Determine the (X, Y) coordinate at the center of the cell enclosing the given text.  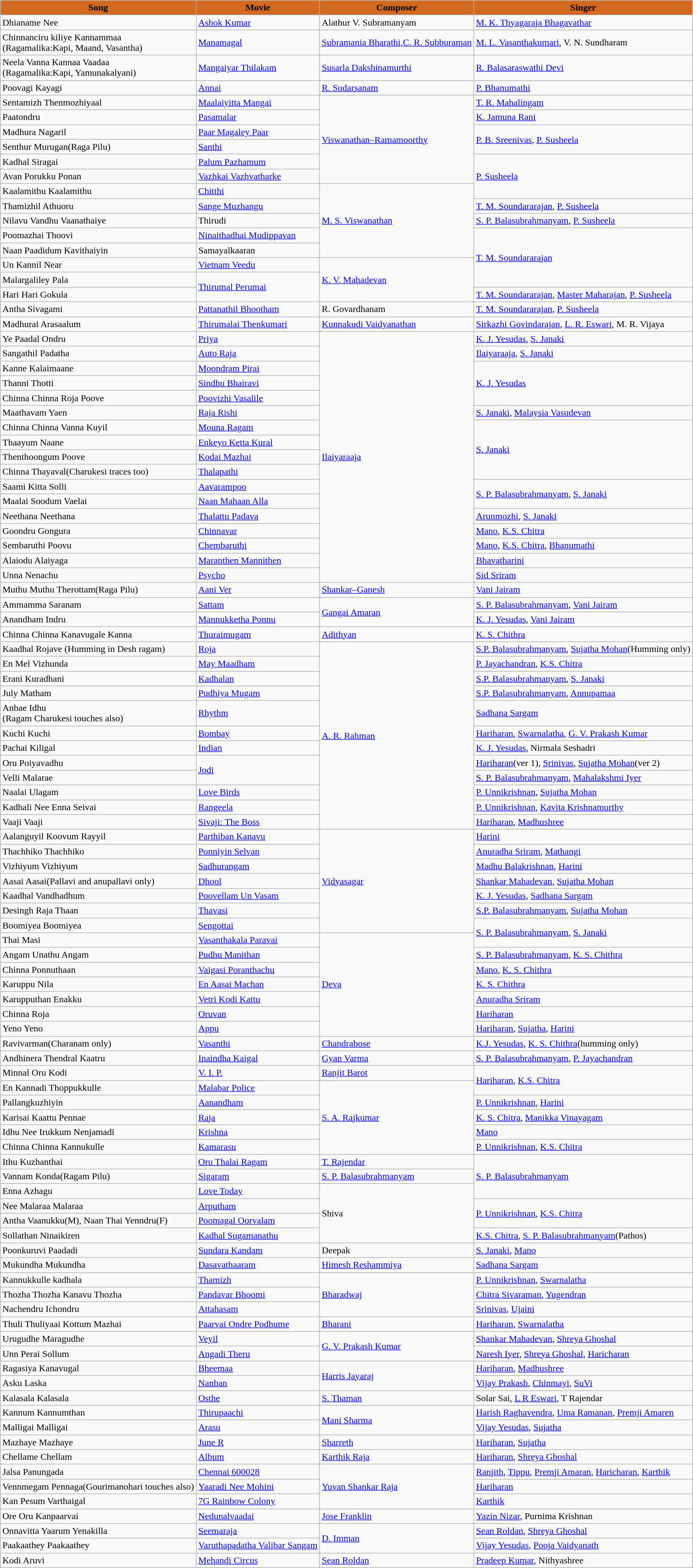
Kadhal Sugamanathu (258, 1235)
Vetri Kodi Kattu (258, 999)
Pandavar Bhoomi (258, 1294)
Aavarampoo (258, 487)
Ilaiyaraaja, S. Janaki (583, 353)
Harris Jayaraj (397, 1376)
Sean Roldan (397, 1560)
Osthe (258, 1398)
K. J. Yesudas, Sadhana Sargam (583, 896)
Bhavatharini (583, 560)
Kunnakudi Vaidyanathan (397, 324)
Arunmozhi, S. Janaki (583, 516)
Gangai Amaran (397, 612)
Karuppu Nila (99, 984)
Himesh Reshammiya (397, 1265)
Paakaathey Paakaathey (99, 1545)
Varuthapadatha Valibar Sangam (258, 1545)
Sange Muzhangu (258, 206)
Pudhu Manithan (258, 955)
Pasamalar (258, 117)
Urugudhe Maragudhe (99, 1339)
Kannum Kannumthan (99, 1413)
Jose Franklin (397, 1516)
Vasanthi (258, 1043)
Vaaji Vaaji (99, 822)
Ore Oru Kanpaarvai (99, 1516)
Nedunalvaadai (258, 1516)
Arasu (258, 1428)
Yuvan Shankar Raja (397, 1487)
Poomazhai Thoovi (99, 236)
Ponniyin Selvan (258, 851)
S.P. Balasubrahmanyam, S. Janaki (583, 679)
Raja Rishi (258, 412)
M. K. Thyagaraja Bhagavathar (583, 23)
P. B. Sreenivas, P. Susheela (583, 139)
Yaaradi Nee Mohini (258, 1487)
Thenthoongum Poove (99, 457)
K. V. Mahadevan (397, 280)
Veyil (258, 1339)
Vennmegam Pennaga(Gourimanohari touches also) (99, 1487)
Sollathan Ninaikiren (99, 1235)
Pallangkuzhiyin (99, 1102)
Moondram Pirai (258, 368)
Muthu Muthu Therottam(Raga Pilu) (99, 590)
Sean Roldan, Shreya Ghoshal (583, 1531)
Shankar Mahadevan, Sujatha Mohan (583, 881)
Anbae Idhu(Ragam Charukesi touches also) (99, 713)
Antha Sivagami (99, 309)
Avan Porukku Ponan (99, 176)
Vijay Yesudas, Pooja Vaidyanath (583, 1545)
Idhu Nee Irukkum Nenjamadi (99, 1132)
Dhianame Nee (99, 23)
Malargaliley Pala (99, 280)
Adithyan (397, 634)
Madhu Balakrishnan, Harini (583, 866)
Mano, K.S. Chitra, Bhanumathi (583, 546)
Nilavu Vandhu Vaanathaiye (99, 221)
Hariharan, Swarnalatha (583, 1324)
Mano, K.S. Chitra (583, 531)
Poovagi Kayagi (99, 88)
June R (258, 1442)
Thirupaachi (258, 1413)
Malligai Malligai (99, 1428)
K. J. Yesudas (583, 383)
Chennai 600028 (258, 1472)
Vasanthakala Paravai (258, 940)
Sentamizh Thenmozhiyaal (99, 102)
Sivaji: The Boss (258, 822)
Paatondru (99, 117)
K. Jamuna Rani (583, 117)
Gyan Varma (397, 1058)
Chitra Sivaraman, Yugendran (583, 1294)
Malabar Police (258, 1088)
S. P. Balasubrahmanyam, P. Jayachandran (583, 1058)
Kadhalan (258, 679)
Poonkuruvi Paadadi (99, 1250)
Chinna Chinna Vanna Kuyil (99, 427)
7G Rainbow Colony (258, 1501)
Ragasiya Kanavugal (99, 1368)
Alathur V. Subramanyam (397, 23)
Kaadhal Vandhadhum (99, 896)
Priya (258, 339)
Mani Sharma (397, 1420)
Movie (258, 8)
T. Rajendar (397, 1161)
Bheemaa (258, 1368)
Anandham Indru (99, 619)
Oru Thalai Ragam (258, 1161)
Unn Perai Sollum (99, 1353)
T. M. Soundararajan (583, 258)
Erani Kuradhani (99, 679)
Psycho (258, 575)
Thanni Thotti (99, 383)
S. Janaki (583, 449)
Album (258, 1457)
Chellame Chellam (99, 1457)
K. S. Chitra, Manikka Vinayagam (583, 1117)
Santhi (258, 147)
Kalasala Kalasala (99, 1398)
Naan Paadidum Kavithaiyin (99, 250)
Angadi Theru (258, 1353)
Madhurai Arasaalum (99, 324)
Sangathil Padatha (99, 353)
Mangaiyar Thilakam (258, 68)
P. Unnikrishnan, Kavita Krishnamurthy (583, 807)
Nachendru Ichondru (99, 1309)
Naalai Ulagam (99, 792)
Oru Poiyavadhu (99, 763)
P. Jayachandran, K.S. Chitra (583, 664)
Sharreth (397, 1442)
S. Janaki, Mano (583, 1250)
Mazhaye Mazhaye (99, 1442)
K. J. Yesudas, Nirmala Seshadri (583, 748)
Vijay Prakash, Chinmayi, SuVi (583, 1383)
Dasavathaaram (258, 1265)
P. Unnikrishnan, Sujatha Mohan (583, 792)
K.J. Yesudas, K. S. Chithra(humming only) (583, 1043)
Sembaruthi Poovu (99, 546)
Palum Pazhamum (258, 161)
Thaayum Naane (99, 442)
Thai Masi (99, 940)
Chinna Ponnuthaan (99, 970)
Onnavitta Yaarum Yenakilla (99, 1531)
Deepak (397, 1250)
P. Bhanumathi (583, 88)
Kodi Aruvi (99, 1560)
K. J. Yesudas, S. Janaki (583, 339)
S.P. Balasubrahmanyam, Sujatha Mohan(Humming only) (583, 649)
Indian (258, 748)
Maathavam Yaen (99, 412)
Chembaruthi (258, 546)
Sigaram (258, 1176)
Asku Laska (99, 1383)
Srinivas, Ujaini (583, 1309)
Roja (258, 649)
Yazin Nizar, Purnima Krishnan (583, 1516)
Karisai Kaattu Pennae (99, 1117)
Thamizh (258, 1280)
M. S. Viswanathan (397, 220)
Kadhal Siragai (99, 161)
Chinna Thayaval(Charukesi traces too) (99, 472)
En Mel Vizhunda (99, 664)
Rangeela (258, 807)
Chinna Chinna Roja Poove (99, 398)
Bombay (258, 733)
Paar Magaley Paar (258, 132)
Vijay Yesudas, Sujatha (583, 1428)
Sirkazhi Govindarajan, L. R. Eswari, M. R. Vijaya (583, 324)
Paarvai Ondre Podhume (258, 1324)
Hariharan, K.S. Chitra (583, 1080)
Sundara Kandam (258, 1250)
Chinna Chinna Kanavugale Kanna (99, 634)
Hariharan, Swarnalatha, G. V. Prakash Kumar (583, 733)
Unna Nenachu (99, 575)
En Aasai Machan (258, 984)
R. Govardhanam (397, 309)
P. Susheela (583, 176)
Jalsa Panungada (99, 1472)
P. Unnikrishnan, Harini (583, 1102)
A. R. Rahman (397, 735)
Neela Vanna Kannaa Vaadaa(Ragamalika:Kapi, Yamunakalyani) (99, 68)
Harish Raghavendra, Uma Ramanan, Premji Amaren (583, 1413)
Poovellam Un Vasam (258, 896)
Enkeyo Ketta Kural (258, 442)
Maalai Soodum Vaelai (99, 501)
S. Thaman (397, 1398)
Maranthen Mannithen (258, 560)
Mannukketha Ponnu (258, 619)
Vannam Konda(Ragam Pilu) (99, 1176)
Aasai Aasai(Pallavi and anupallavi only) (99, 881)
Thirumal Perumai (258, 287)
Mouna Ragam (258, 427)
Ranjit Barot (397, 1073)
Velli Malarae (99, 778)
Thirumalai Thenkumari (258, 324)
Chinnavar (258, 531)
Composer (397, 8)
Poomagal Oorvalam (258, 1221)
Ammamma Saranam (99, 605)
Mano, K. S. Chithra (583, 970)
Deva (397, 984)
Chitthi (258, 191)
Hariharan, Sujatha (583, 1442)
Vazhkai Vazhvatharke (258, 176)
Arputham (258, 1206)
Parthiban Kanavu (258, 837)
S.P. Balasubrahmanyam, Annupamaa (583, 693)
K. J. Yesudas, Vani Jairam (583, 619)
Antha Vaanukku(M), Naan Thai Yenndru(F) (99, 1221)
Maalaiyitta Mangai (258, 102)
Solar Sai, L R Eswari, T Rajendar (583, 1398)
Neethana Neethana (99, 516)
Anuradha Sriram (583, 999)
Ilaiyaraaja (397, 457)
Senthur Murugan(Raga Pilu) (99, 147)
Kannukkulle kadhala (99, 1280)
Kaadhal Rojave (Humming in Desh ragam) (99, 649)
Viswanathan–Ramamoorthy (397, 139)
Song (99, 8)
K.S. Chitra, S. P. Balasubrahmanyam(Pathos) (583, 1235)
Susarla Dakshinamurthi (397, 68)
Ranjith, Tippu, Premji Amaran, Haricharan, Karthik (583, 1472)
Minnal Oru Kodi (99, 1073)
Hariharan, Shreya Ghoshal (583, 1457)
Shankar–Ganesh (397, 590)
Sindhu Bhairavi (258, 383)
G. V. Prakash Kumar (397, 1346)
Manamagal (258, 43)
Kanne Kalaimaane (99, 368)
Naresh Iyer, Shreya Ghoshal, Haricharan (583, 1353)
Thalapathi (258, 472)
Thuraimugam (258, 634)
Shiva (397, 1213)
Boomiyea Boomiyea (99, 925)
Karthik Raja (397, 1457)
Mehandi Circus (258, 1560)
S. A. Rajkumar (397, 1117)
Shankar Mahadevan, Shreya Ghoshal (583, 1339)
Kadhali Nee Enna Seivai (99, 807)
V. I. P. (258, 1073)
S.P. Balasubrahmanyam, Sujatha Mohan (583, 910)
Un Kannil Near (99, 265)
S. P. Balasubrahmanyam, K. S. Chithra (583, 955)
Kodai Mazhai (258, 457)
Ashok Kumar (258, 23)
R. Balasaraswathi Devi (583, 68)
Vizhiyum Vizhiyum (99, 866)
Pattanathil Bhootham (258, 309)
Mano (583, 1132)
Hariharan(ver 1), Srinivas, Sujatha Mohan(ver 2) (583, 763)
Alaiodu Alaiyaga (99, 560)
Anuradha Sriram, Mathangi (583, 851)
Sengottai (258, 925)
Bharadwaj (397, 1294)
T. R. Mahalingam (583, 102)
R. Sudarsanam (397, 88)
Desingh Raja Thaan (99, 910)
Thachhiko Thachhiko (99, 851)
T. M. Soundararajan, Master Maharajan, P. Susheela (583, 295)
Sid Sriram (583, 575)
Subramania Bharathi,C. R. Subburaman (397, 43)
Kaalamithu Kaalamithu (99, 191)
Karthik (583, 1501)
Angam Unathu Angam (99, 955)
S. P. Balasubrahmanyam, P. Susheela (583, 221)
P. Unnikrishnan, Swarnalatha (583, 1280)
Krishna (258, 1132)
Andhinera Thendral Kaatru (99, 1058)
Mukundha Mukundha (99, 1265)
Nee Malaraa Malaraa (99, 1206)
Vidyasagar (397, 881)
Vietnam Veedu (258, 265)
Chinnanciru kiliye Kannammaa(Ragamalika:Kapi, Maand, Vasantha) (99, 43)
Pachai Kiligal (99, 748)
Ninaithadhai Mudippavan (258, 236)
Chandrabose (397, 1043)
Ithu Kuzhanthai (99, 1161)
Inaindha Kaigal (258, 1058)
Bharani (397, 1324)
Thirudi (258, 221)
Rhythm (258, 713)
Harini (583, 837)
Chinna Chinna Kannukulle (99, 1147)
Aani Ver (258, 590)
Kamarasu (258, 1147)
Ye Paadal Ondru (99, 339)
Poovizhi Vasalile (258, 398)
Pradeep Kumar, Nithyashree (583, 1560)
Sadhurangam (258, 866)
Oruvan (258, 1014)
Pudhiya Mugam (258, 693)
Auto Raja (258, 353)
Yeno Yeno (99, 1029)
Seemaraja (258, 1531)
Kan Pesum Varthaigal (99, 1501)
Love Birds (258, 792)
Appu (258, 1029)
Chinna Roja (99, 1014)
Thavasi (258, 910)
Hari Hari Gokula (99, 295)
Thalattu Padava (258, 516)
Nanban (258, 1383)
Naan Mahaan Alla (258, 501)
Karupputhan Enakku (99, 999)
Sattam (258, 605)
Jodi (258, 770)
Hariharan, Sujatha, Harini (583, 1029)
Aanandham (258, 1102)
Singer (583, 8)
May Maadham (258, 664)
Vani Jairam (583, 590)
Kuchi Kuchi (99, 733)
Samayalkaaran (258, 250)
Thozha Thozha Kanavu Thozha (99, 1294)
M. L. Vasanthakumari, V. N. Sundharam (583, 43)
Enna Azhagu (99, 1191)
Thamizhil Athuoru (99, 206)
S. Janaki, Malaysia Vasudevan (583, 412)
Goondru Gongura (99, 531)
S. P. Balasubrahmanyam, Vani Jairam (583, 605)
Saami Kitta Solli (99, 487)
S. P. Balasubrahmanyam, Mahalakshmi Iyer (583, 778)
Raja (258, 1117)
Attahasam (258, 1309)
Love Today (258, 1191)
Dhool (258, 881)
July Matham (99, 693)
Madhura Nagaril (99, 132)
Annai (258, 88)
Ravivarman(Charanam only) (99, 1043)
Vaigasi Poranthachu (258, 970)
En Kannadi Thoppukkulle (99, 1088)
D. Imman (397, 1538)
Thuli Thuliyaai Kottum Mazhai (99, 1324)
Aalanguyil Koovum Rayyil (99, 837)
